Output the [X, Y] coordinate of the center of the cell containing the given text.  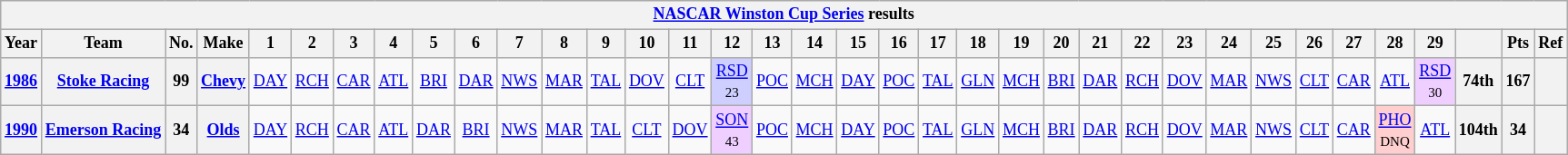
18 [978, 44]
RSD30 [1435, 82]
15 [858, 44]
Emerson Racing [103, 131]
RSD23 [733, 82]
14 [814, 44]
Ref [1551, 44]
11 [690, 44]
Chevy [224, 82]
1 [270, 44]
19 [1022, 44]
PHODNQ [1394, 131]
28 [1394, 44]
10 [647, 44]
1986 [22, 82]
26 [1314, 44]
2 [312, 44]
Year [22, 44]
21 [1100, 44]
1990 [22, 131]
No. [182, 44]
20 [1062, 44]
16 [899, 44]
25 [1274, 44]
Pts [1518, 44]
13 [773, 44]
104th [1478, 131]
29 [1435, 44]
7 [520, 44]
22 [1143, 44]
4 [394, 44]
Olds [224, 131]
Make [224, 44]
99 [182, 82]
12 [733, 44]
27 [1353, 44]
3 [354, 44]
SON43 [733, 131]
NASCAR Winston Cup Series results [784, 15]
74th [1478, 82]
5 [434, 44]
167 [1518, 82]
Team [103, 44]
23 [1184, 44]
Stoke Racing [103, 82]
9 [605, 44]
17 [938, 44]
24 [1229, 44]
8 [564, 44]
6 [476, 44]
